Search for the cell housing the specified text and yield its (x, y) center coordinate. 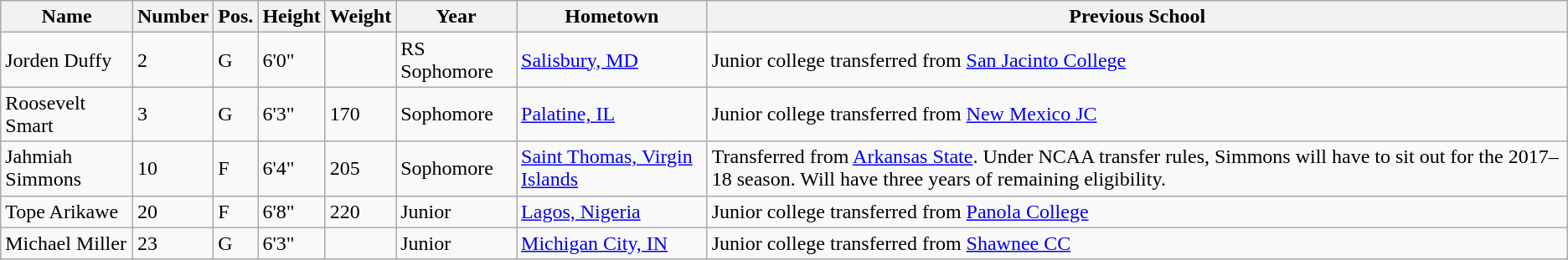
20 (173, 212)
2 (173, 60)
Weight (360, 17)
6'8" (291, 212)
Junior college transferred from San Jacinto College (1137, 60)
Name (67, 17)
Saint Thomas, Virgin Islands (612, 169)
Number (173, 17)
205 (360, 169)
Junior college transferred from Shawnee CC (1137, 243)
220 (360, 212)
Michael Miller (67, 243)
Palatine, IL (612, 114)
Previous School (1137, 17)
Pos. (236, 17)
10 (173, 169)
Lagos, Nigeria (612, 212)
170 (360, 114)
Salisbury, MD (612, 60)
Height (291, 17)
6'4" (291, 169)
Junior college transferred from New Mexico JC (1137, 114)
Michigan City, IN (612, 243)
Jorden Duffy (67, 60)
Junior college transferred from Panola College (1137, 212)
Roosevelt Smart (67, 114)
23 (173, 243)
6'0" (291, 60)
Tope Arikawe (67, 212)
RS Sophomore (456, 60)
3 (173, 114)
Hometown (612, 17)
Jahmiah Simmons (67, 169)
Year (456, 17)
